Extract the (X, Y) coordinate from the center of the cell holding the provided text.  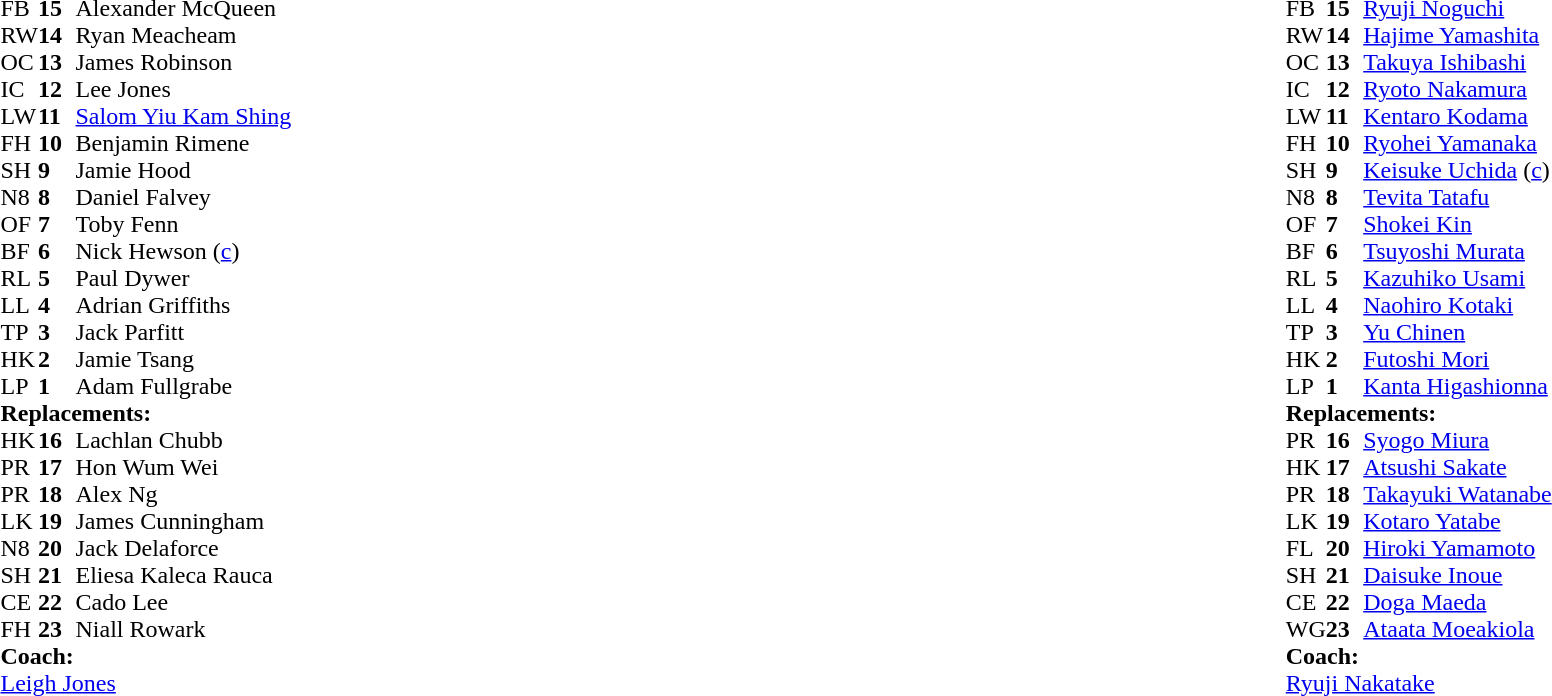
Takuya Ishibashi (1458, 62)
Toby Fenn (184, 224)
Futoshi Mori (1458, 360)
Jack Delaforce (184, 548)
Jamie Hood (184, 170)
Syogo Miura (1458, 440)
Ryan Meacheam (184, 36)
Paul Dywer (184, 278)
FL (1306, 548)
Ataata Moeakiola (1458, 630)
Atsushi Sakate (1458, 468)
Ryohei Yamanaka (1458, 144)
Jack Parfitt (184, 332)
Hiroki Yamamoto (1458, 548)
Kotaro Yatabe (1458, 522)
Doga Maeda (1458, 602)
James Robinson (184, 62)
Benjamin Rimene (184, 144)
Ryoto Nakamura (1458, 90)
Daniel Falvey (184, 198)
Tevita Tatafu (1458, 198)
Shokei Kin (1458, 224)
Hajime Yamashita (1458, 36)
Daisuke Inoue (1458, 576)
Yu Chinen (1458, 332)
Lachlan Chubb (184, 440)
Naohiro Kotaki (1458, 306)
Lee Jones (184, 90)
Cado Lee (184, 602)
Salom Yiu Kam Shing (184, 116)
Adrian Griffiths (184, 306)
Niall Rowark (184, 630)
Hon Wum Wei (184, 468)
Nick Hewson (c) (184, 252)
Eliesa Kaleca Rauca (184, 576)
Adam Fullgrabe (184, 386)
WG (1306, 630)
Kazuhiko Usami (1458, 278)
Jamie Tsang (184, 360)
Takayuki Watanabe (1458, 494)
Kentaro Kodama (1458, 116)
Keisuke Uchida (c) (1458, 170)
Kanta Higashionna (1458, 386)
Tsuyoshi Murata (1458, 252)
Alex Ng (184, 494)
James Cunningham (184, 522)
